Scan for the cell matching the given text and deliver its [x, y] coordinate at center. 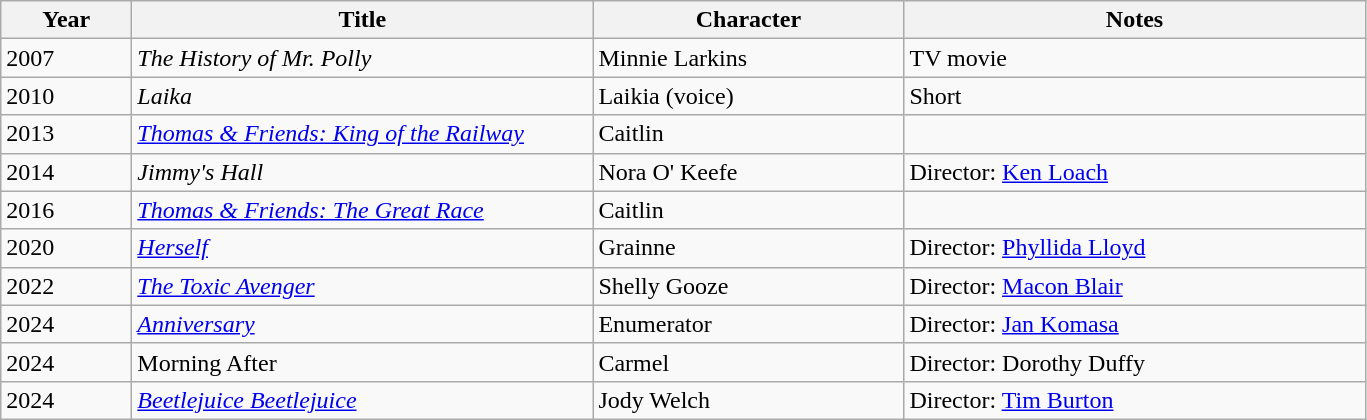
Jody Welch [748, 400]
The History of Mr. Polly [362, 58]
Thomas & Friends: King of the Railway [362, 134]
Director: Dorothy Duffy [1134, 362]
2007 [66, 58]
Morning After [362, 362]
Director: Jan Komasa [1134, 324]
The Toxic Avenger [362, 286]
Director: Phyllida Lloyd [1134, 248]
2016 [66, 210]
Herself [362, 248]
Director: Macon Blair [1134, 286]
Jimmy's Hall [362, 172]
TV movie [1134, 58]
2013 [66, 134]
Laikia (voice) [748, 96]
Director: Ken Loach [1134, 172]
Title [362, 20]
Short [1134, 96]
Shelly Gooze [748, 286]
Laika [362, 96]
Carmel [748, 362]
2022 [66, 286]
Enumerator [748, 324]
Minnie Larkins [748, 58]
Year [66, 20]
2010 [66, 96]
Anniversary [362, 324]
Notes [1134, 20]
Grainne [748, 248]
Character [748, 20]
2020 [66, 248]
Thomas & Friends: The Great Race [362, 210]
Director: Tim Burton [1134, 400]
Beetlejuice Beetlejuice [362, 400]
2014 [66, 172]
Nora O' Keefe [748, 172]
